From the cell containing the given text, extract its center point as (X, Y) coordinate. 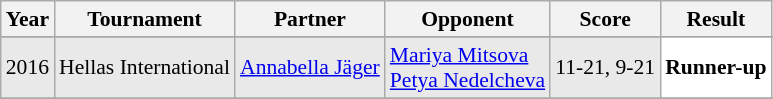
Result (716, 19)
Score (605, 19)
Hellas International (144, 68)
Runner-up (716, 68)
2016 (28, 68)
11-21, 9-21 (605, 68)
Partner (310, 19)
Annabella Jäger (310, 68)
Opponent (468, 19)
Year (28, 19)
Mariya Mitsova Petya Nedelcheva (468, 68)
Tournament (144, 19)
